Locate the cell with the specified text and output its (X, Y) center coordinate. 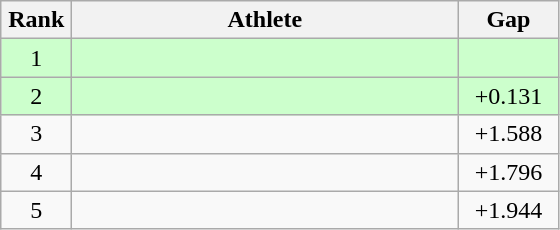
3 (36, 134)
Athlete (265, 20)
4 (36, 172)
5 (36, 210)
1 (36, 58)
Gap (508, 20)
+1.588 (508, 134)
+1.944 (508, 210)
2 (36, 96)
+1.796 (508, 172)
+0.131 (508, 96)
Rank (36, 20)
